Return [x, y] of the center of cell containing provided text 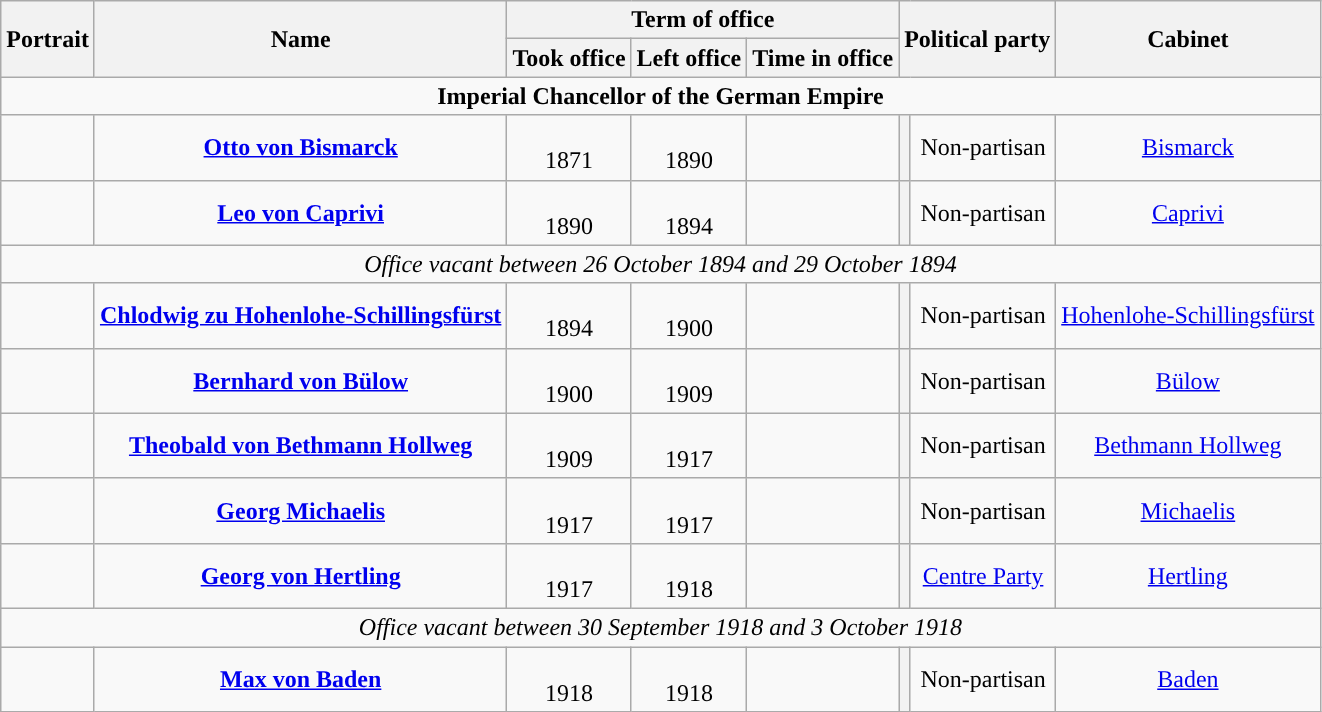
Georg Michaelis [300, 510]
Max von Baden [300, 678]
Bülow [1188, 380]
Took office [569, 58]
Hohenlohe-Schillingsfürst [1188, 316]
Chlodwig zu Hohenlohe-Schillingsfürst [300, 316]
Portrait [48, 39]
Caprivi [1188, 212]
Leo von Caprivi [300, 212]
Michaelis [1188, 510]
Bethmann Hollweg [1188, 446]
Bismarck [1188, 148]
Centre Party [982, 576]
Georg von Hertling [300, 576]
Imperial Chancellor of the German Empire [660, 96]
Theobald von Bethmann Hollweg [300, 446]
Term of office [703, 20]
Time in office [823, 58]
Left office [689, 58]
Cabinet [1188, 39]
Political party [978, 39]
Baden [1188, 678]
Otto von Bismarck [300, 148]
Bernhard von Bülow [300, 380]
Office vacant between 26 October 1894 and 29 October 1894 [660, 264]
1871 [569, 148]
Name [300, 39]
Office vacant between 30 September 1918 and 3 October 1918 [660, 627]
Hertling [1188, 576]
